Search for the cell housing the specified text and yield its [x, y] center coordinate. 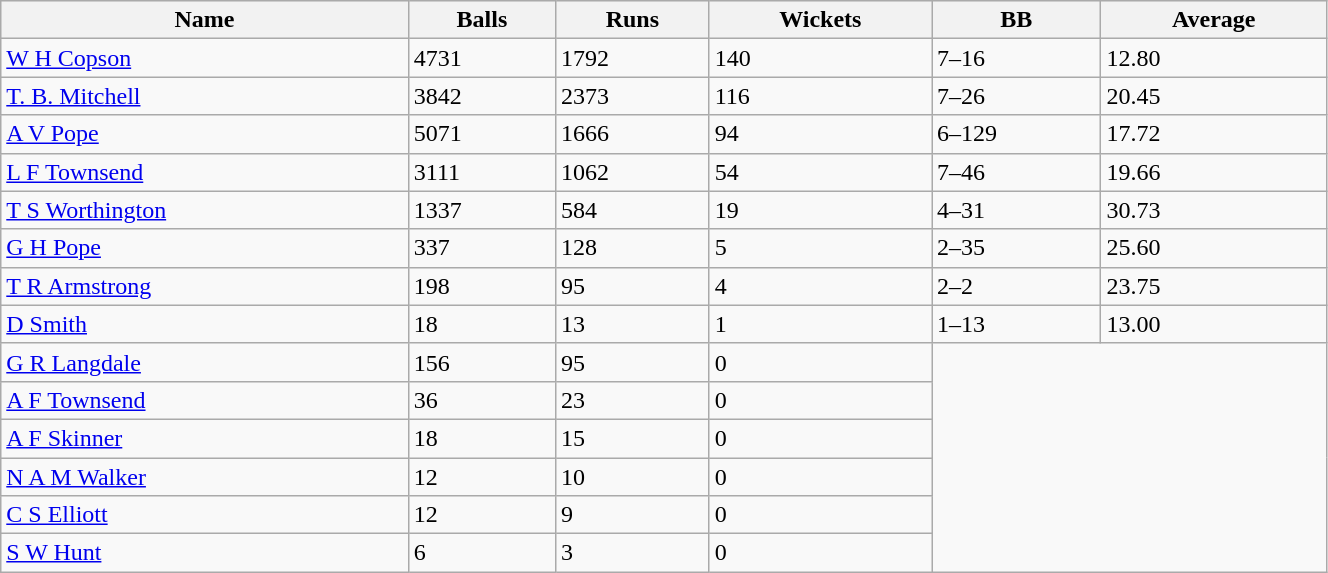
13.00 [1214, 324]
17.72 [1214, 134]
1337 [482, 210]
25.60 [1214, 248]
140 [820, 58]
G R Langdale [205, 362]
94 [820, 134]
T R Armstrong [205, 286]
1062 [633, 172]
N A M Walker [205, 477]
1792 [633, 58]
Balls [482, 20]
36 [482, 400]
4–31 [1016, 210]
584 [633, 210]
1 [820, 324]
4 [820, 286]
BB [1016, 20]
198 [482, 286]
D Smith [205, 324]
A V Pope [205, 134]
116 [820, 96]
Average [1214, 20]
12.80 [1214, 58]
6 [482, 553]
Wickets [820, 20]
5071 [482, 134]
10 [633, 477]
4731 [482, 58]
23.75 [1214, 286]
S W Hunt [205, 553]
156 [482, 362]
1–13 [1016, 324]
7–26 [1016, 96]
W H Copson [205, 58]
54 [820, 172]
1666 [633, 134]
7–16 [1016, 58]
337 [482, 248]
13 [633, 324]
Name [205, 20]
2–35 [1016, 248]
T. B. Mitchell [205, 96]
3111 [482, 172]
C S Elliott [205, 515]
30.73 [1214, 210]
19.66 [1214, 172]
G H Pope [205, 248]
128 [633, 248]
L F Townsend [205, 172]
A F Townsend [205, 400]
6–129 [1016, 134]
5 [820, 248]
T S Worthington [205, 210]
3 [633, 553]
23 [633, 400]
A F Skinner [205, 438]
3842 [482, 96]
2–2 [1016, 286]
15 [633, 438]
7–46 [1016, 172]
9 [633, 515]
Runs [633, 20]
2373 [633, 96]
19 [820, 210]
20.45 [1214, 96]
